Find where the given text appears and provide that cell's center as (x, y) coordinate. 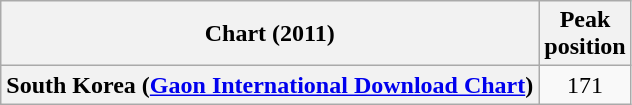
Peakposition (585, 34)
Chart (2011) (270, 34)
171 (585, 85)
South Korea (Gaon International Download Chart) (270, 85)
